For the text-containing cell, return its midpoint in (x, y) coordinate format. 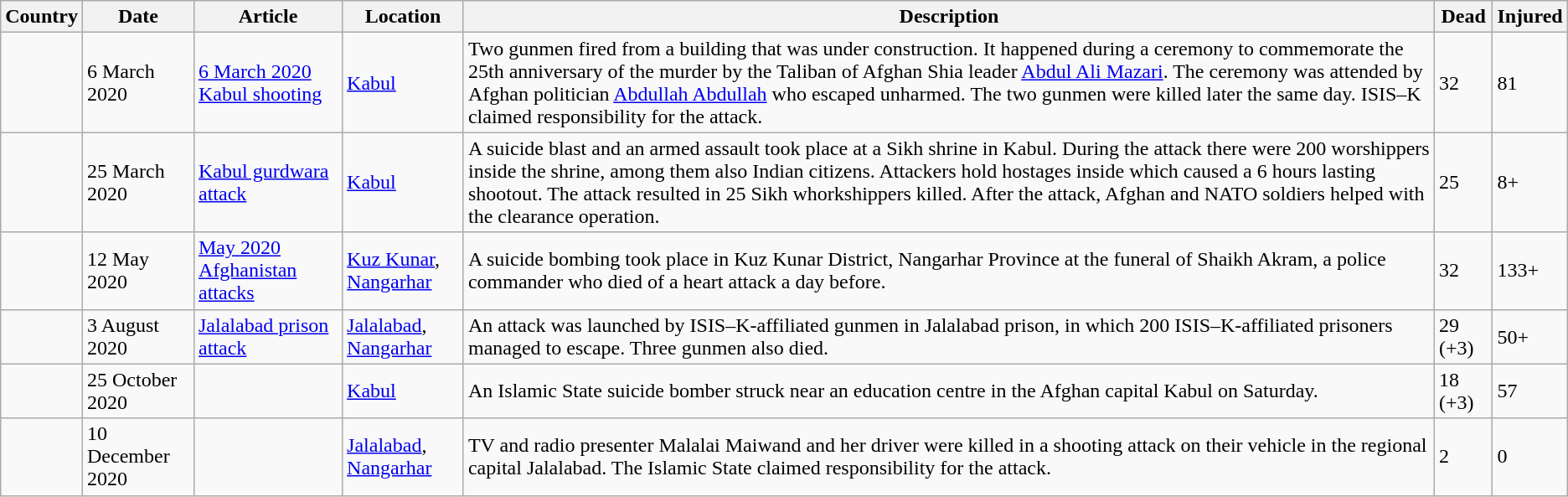
Article (268, 17)
50+ (1529, 337)
Description (948, 17)
Country (42, 17)
8+ (1529, 183)
25 (1462, 183)
133+ (1529, 271)
Injured (1529, 17)
12 May 2020 (137, 271)
Date (137, 17)
An Islamic State suicide bomber struck near an education centre in the Afghan capital Kabul on Saturday. (948, 391)
29 (+3) (1462, 337)
6 March 2020 (137, 82)
Kabul gurdwara attack (268, 183)
Location (404, 17)
Jalalabad prison attack (268, 337)
6 March 2020 Kabul shooting (268, 82)
18 (+3) (1462, 391)
Kuz Kunar, Nangarhar (404, 271)
10 December 2020 (137, 457)
25 March 2020 (137, 183)
Dead (1462, 17)
0 (1529, 457)
3 August 2020 (137, 337)
May 2020 Afghanistan attacks (268, 271)
2 (1462, 457)
25 October 2020 (137, 391)
57 (1529, 391)
81 (1529, 82)
